Locate the cell with the specified text and output its (x, y) center coordinate. 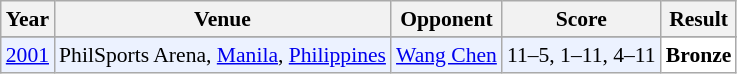
Year (28, 19)
Venue (222, 19)
2001 (28, 55)
11–5, 1–11, 4–11 (582, 55)
Score (582, 19)
Bronze (699, 55)
Wang Chen (446, 55)
Opponent (446, 19)
Result (699, 19)
PhilSports Arena, Manila, Philippines (222, 55)
